Pinpoint the cell where the given text exists, returning its [x, y] midpoint coordinate. 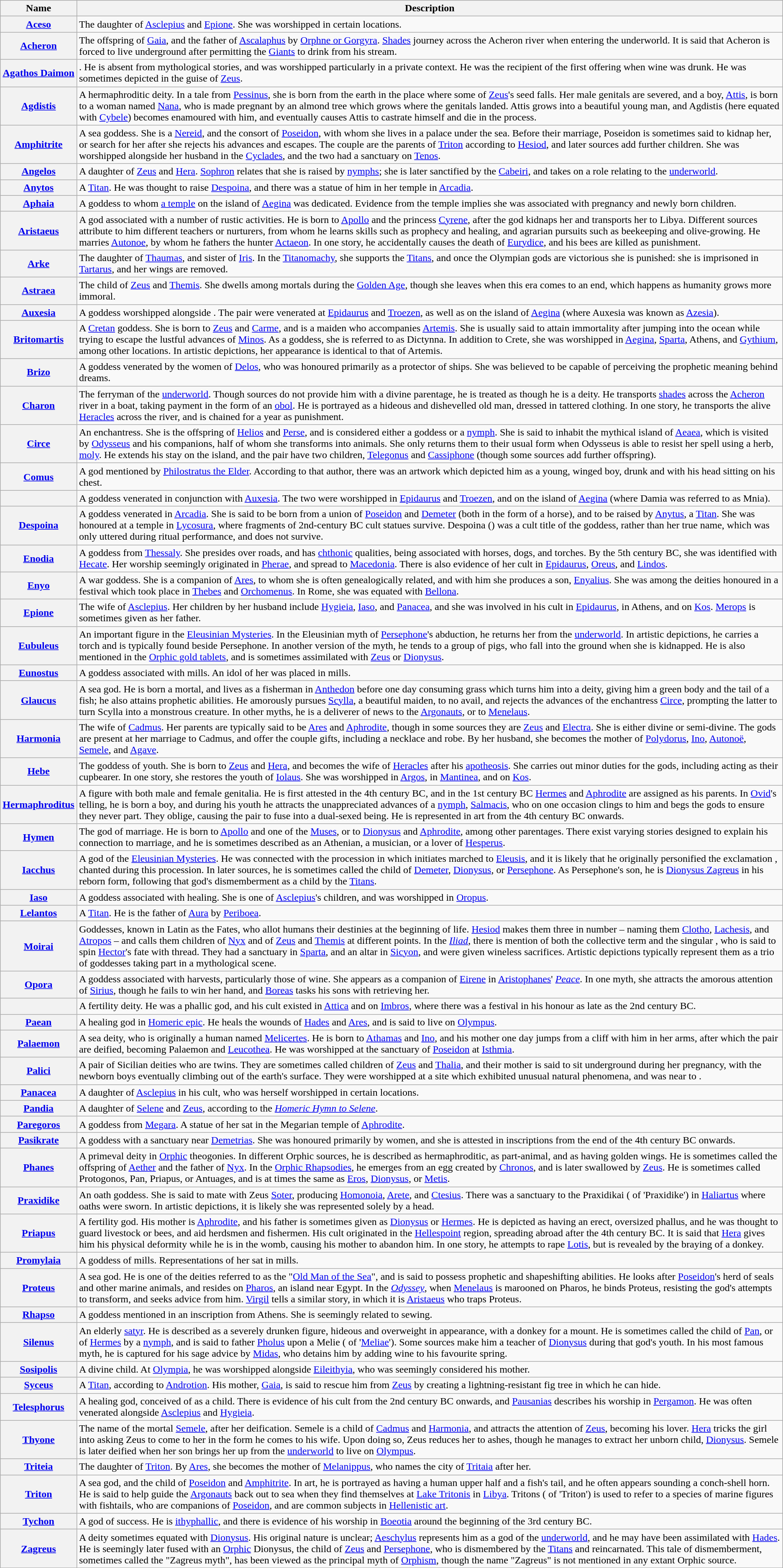
Amphitrite [38, 144]
Priapus [38, 1233]
Pandia [38, 1108]
A goddess associated with mills. An idol of her was placed in mills. [430, 673]
A god of success. He is ithyphallic, and there is evidence of his worship in Boeotia around the beginning of the 3rd century BC. [430, 1521]
Aphaia [38, 203]
Rhapso [38, 1315]
Palaemon [38, 1043]
Promylaia [38, 1261]
Thyone [38, 1440]
Agdistis [38, 106]
A goddess of mills. Representations of her sat in mills. [430, 1261]
Despoina [38, 525]
Iaso [38, 897]
Description [430, 8]
Triteia [38, 1467]
Auxesia [38, 313]
Proteus [38, 1288]
A Titan, according to Androtion. His mother, Gaia, is said to rescue him from Zeus by creating a lightning-resistant fig tree in which he can hide. [430, 1385]
Harmonia [38, 738]
A healing god in Homeric epic. He heals the wounds of Hades and Ares, and is said to live on Olympus. [430, 1022]
A Titan. He was thought to raise Despoina, and there was a statue of him in her temple in Arcadia. [430, 187]
Aristaeus [38, 231]
Glaucus [38, 700]
Eubuleus [38, 646]
Agathos Daimon [38, 73]
A daughter of Selene and Zeus, according to the Homeric Hymn to Selene. [430, 1108]
A goddess mentioned in an inscription from Athens. She is seemingly related to sewing. [430, 1315]
The daughter of Asclepius and Epione. She was worshipped in certain locations. [430, 24]
Tychon [38, 1521]
A goddess associated with healing. She is one of Asclepius's children, and was worshipped in Oropus. [430, 897]
Phanes [38, 1167]
Hebe [38, 771]
Paregoros [38, 1124]
Britomartis [38, 340]
Brizo [38, 372]
A goddess from Megara. A statue of her sat in the Megarian temple of Aphrodite. [430, 1124]
Opora [38, 985]
Comus [38, 477]
Circe [38, 444]
Name [38, 8]
Triton [38, 1494]
Epione [38, 612]
Sosipolis [38, 1369]
The daughter of Triton. By Ares, she becomes the mother of Melanippus, who names the city of Tritaia after her. [430, 1467]
Eunostus [38, 673]
Hymen [38, 838]
A Titan. He is the father of Aura by Periboea. [430, 913]
A divine child. At Olympia, he was worshipped alongside Eileithyia, who was seemingly considered his mother. [430, 1369]
Acheron [38, 46]
Astraea [38, 290]
Angelos [38, 172]
Moirai [38, 946]
Arke [38, 264]
Silenus [38, 1342]
Hermaphroditus [38, 804]
Panacea [38, 1092]
Charon [38, 405]
Iacchus [38, 870]
Palici [38, 1071]
Syceus [38, 1385]
Lelantos [38, 913]
Telesphorus [38, 1407]
A daughter of Asclepius in his cult, who was herself worshipped in certain locations. [430, 1092]
Enodia [38, 558]
Zagreus [38, 1548]
Aceso [38, 24]
Pasikrate [38, 1140]
Anytos [38, 187]
Enyo [38, 586]
Praxidike [38, 1200]
Paean [38, 1022]
